Return (X, Y) of the center of cell containing provided text 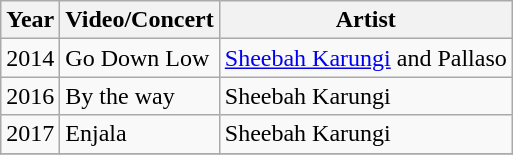
Year (30, 20)
Video/Concert (140, 20)
Go Down Low (140, 58)
By the way (140, 96)
2014 (30, 58)
Artist (366, 20)
Sheebah Karungi and Pallaso (366, 58)
Enjala (140, 134)
2016 (30, 96)
2017 (30, 134)
